Return the (X, Y) coordinate for the center point of the cell that contains the specified text.  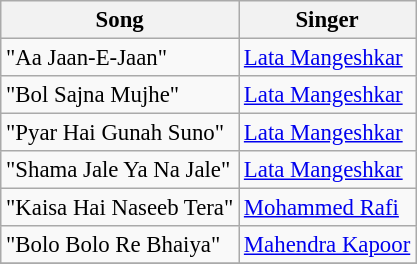
"Bol Sajna Mujhe" (120, 95)
Song (120, 20)
"Kaisa Hai Naseeb Tera" (120, 208)
"Aa Jaan-E-Jaan" (120, 58)
"Shama Jale Ya Na Jale" (120, 170)
Mahendra Kapoor (328, 245)
"Pyar Hai Gunah Suno" (120, 133)
Mohammed Rafi (328, 208)
Singer (328, 20)
"Bolo Bolo Re Bhaiya" (120, 245)
